Detect which cell encompasses the target text, then output its (x, y) center coordinate. 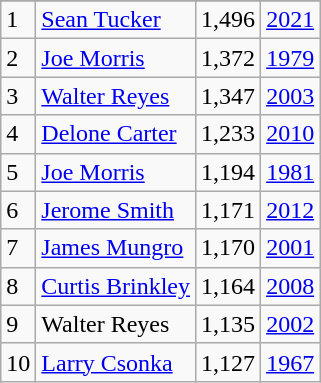
1,127 (228, 362)
1967 (290, 362)
2012 (290, 210)
1,372 (228, 58)
Delone Carter (116, 134)
8 (18, 286)
5 (18, 172)
1,233 (228, 134)
1 (18, 20)
10 (18, 362)
3 (18, 96)
2 (18, 58)
6 (18, 210)
1,194 (228, 172)
7 (18, 248)
2002 (290, 324)
1,347 (228, 96)
1,170 (228, 248)
1,135 (228, 324)
Curtis Brinkley (116, 286)
1,496 (228, 20)
Larry Csonka (116, 362)
2010 (290, 134)
1979 (290, 58)
1981 (290, 172)
1,171 (228, 210)
1,164 (228, 286)
2021 (290, 20)
2001 (290, 248)
2008 (290, 286)
4 (18, 134)
James Mungro (116, 248)
9 (18, 324)
Jerome Smith (116, 210)
2003 (290, 96)
Sean Tucker (116, 20)
